Detect which cell encompasses the target text, then output its (X, Y) center coordinate. 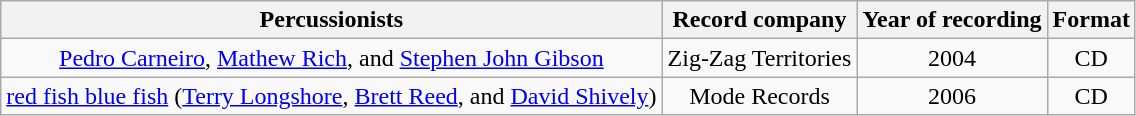
Percussionists (332, 20)
2004 (952, 58)
Zig-Zag Territories (760, 58)
Year of recording (952, 20)
Record company (760, 20)
red fish blue fish (Terry Longshore, Brett Reed, and David Shively) (332, 96)
Mode Records (760, 96)
Pedro Carneiro, Mathew Rich, and Stephen John Gibson (332, 58)
Format (1091, 20)
2006 (952, 96)
